Pinpoint the cell where the given text exists, returning its [x, y] midpoint coordinate. 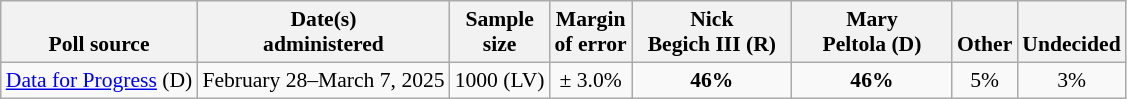
February 28–March 7, 2025 [323, 80]
NickBegich III (R) [712, 32]
Date(s)administered [323, 32]
Marginof error [591, 32]
5% [984, 80]
1000 (LV) [500, 80]
MaryPeltola (D) [872, 32]
Samplesize [500, 32]
Poll source [100, 32]
Data for Progress (D) [100, 80]
± 3.0% [591, 80]
3% [1071, 80]
Other [984, 32]
Undecided [1071, 32]
